Locate the cell with the specified text and output its (X, Y) center coordinate. 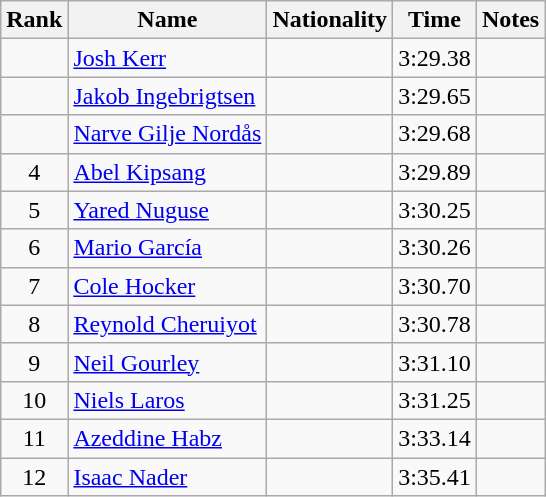
9 (34, 362)
Time (435, 20)
Neil Gourley (168, 362)
3:30.26 (435, 248)
Reynold Cheruiyot (168, 324)
3:33.14 (435, 438)
Abel Kipsang (168, 172)
3:29.89 (435, 172)
12 (34, 477)
Narve Gilje Nordås (168, 134)
5 (34, 210)
11 (34, 438)
Nationality (330, 20)
Cole Hocker (168, 286)
Niels Laros (168, 400)
Jakob Ingebrigtsen (168, 96)
Azeddine Habz (168, 438)
3:29.65 (435, 96)
3:31.10 (435, 362)
3:35.41 (435, 477)
Josh Kerr (168, 58)
8 (34, 324)
3:31.25 (435, 400)
Isaac Nader (168, 477)
Rank (34, 20)
10 (34, 400)
6 (34, 248)
4 (34, 172)
3:30.25 (435, 210)
3:29.68 (435, 134)
Yared Nuguse (168, 210)
7 (34, 286)
3:30.78 (435, 324)
3:30.70 (435, 286)
Notes (510, 20)
Name (168, 20)
3:29.38 (435, 58)
Mario García (168, 248)
